Capture the cell that displays the provided text and extract its [x, y] central coordinate. 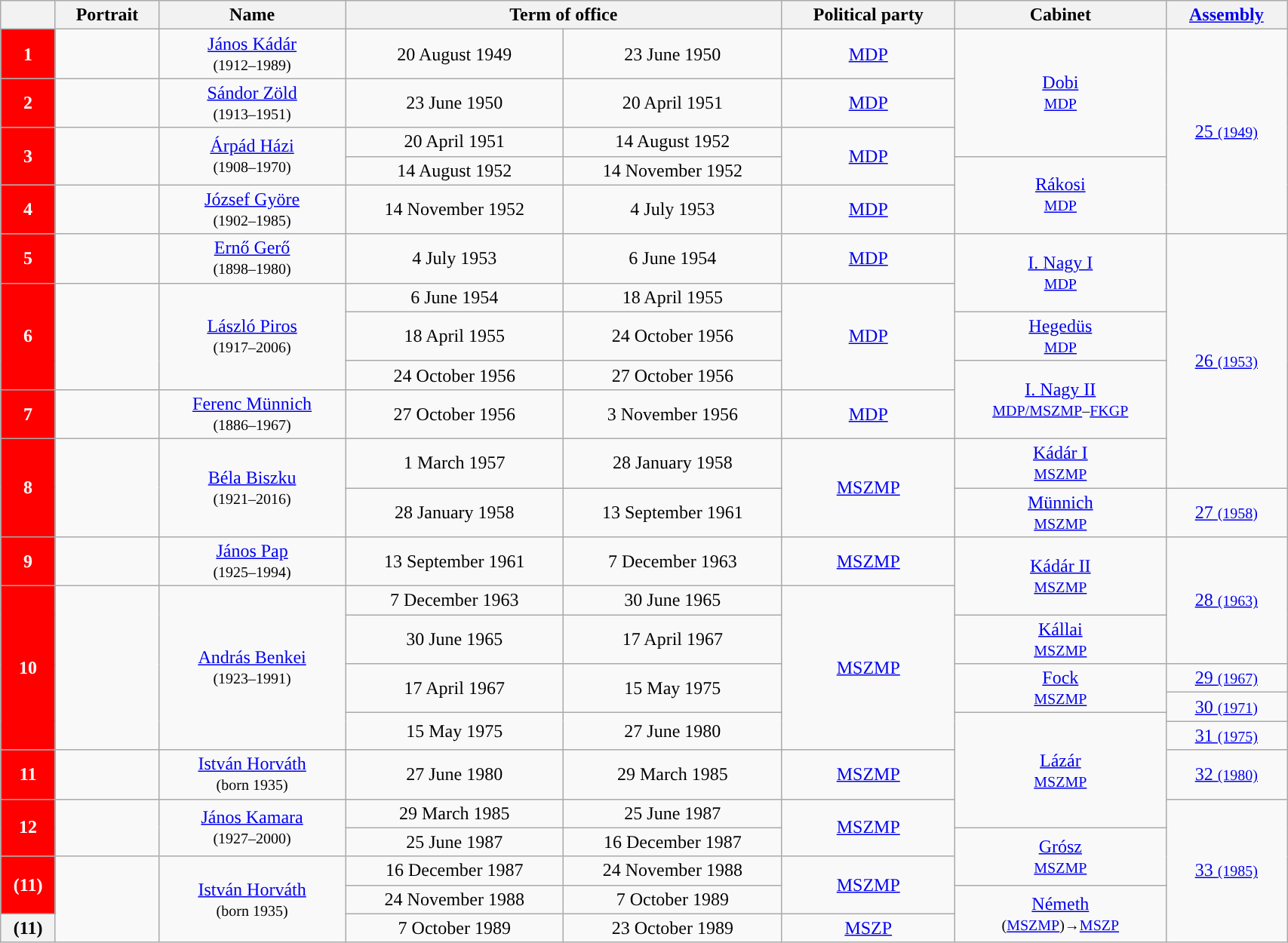
30 (1971) [1227, 707]
MünnichMSZMP [1061, 511]
Béla Biszku(1921–2016) [252, 487]
Kádár IMSZMP [1061, 463]
MSZP [868, 928]
Németh(MSZMP)→MSZP [1061, 914]
28 (1963) [1227, 601]
Cabinet [1061, 15]
1 March 1957 [454, 463]
I. Nagy IMDP [1061, 273]
11 [29, 774]
10 [29, 668]
25 (1949) [1227, 131]
Ferenc Münnich(1886–1967) [252, 413]
8 [29, 487]
29 (1967) [1227, 678]
31 (1975) [1227, 736]
János Kádár(1912–1989) [252, 54]
János Pap(1925–1994) [252, 561]
Term of office [564, 15]
LázárMSZMP [1061, 770]
3 November 1956 [673, 413]
András Benkei(1923–1991) [252, 668]
Assembly [1227, 15]
27 (1958) [1227, 511]
HegedüsMDP [1061, 336]
12 [29, 828]
Name [252, 15]
GrószMSZMP [1061, 856]
I. Nagy IIMDP/MSZMP–FKGP [1061, 400]
Árpád Házi(1908–1970) [252, 156]
János Kamara(1927–2000) [252, 828]
József Györe(1902–1985) [252, 210]
32 (1980) [1227, 774]
2 [29, 103]
FockMSZMP [1061, 688]
6 [29, 336]
DobiMDP [1061, 93]
Sándor Zöld(1913–1951) [252, 103]
7 [29, 413]
Portrait [107, 15]
33 (1985) [1227, 871]
László Piros(1917–2006) [252, 336]
Kádár IIMSZMP [1061, 576]
Ernő Gerő(1898–1980) [252, 258]
4 [29, 210]
5 [29, 258]
26 (1953) [1227, 361]
RákosiMDP [1061, 195]
23 October 1989 [673, 928]
9 [29, 561]
20 August 1949 [454, 54]
Political party [868, 15]
1 [29, 54]
KállaiMSZMP [1061, 640]
3 [29, 156]
